Pinpoint the cell where the given text exists, returning its [X, Y] midpoint coordinate. 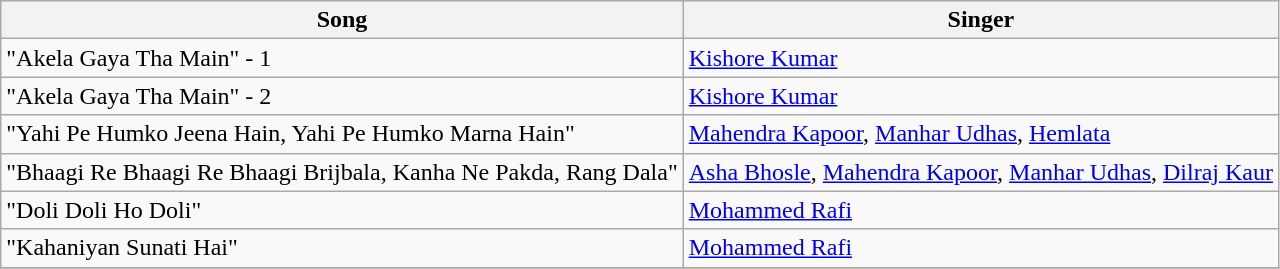
"Doli Doli Ho Doli" [342, 210]
Song [342, 20]
"Kahaniyan Sunati Hai" [342, 248]
"Yahi Pe Humko Jeena Hain, Yahi Pe Humko Marna Hain" [342, 134]
Asha Bhosle, Mahendra Kapoor, Manhar Udhas, Dilraj Kaur [980, 172]
"Akela Gaya Tha Main" - 1 [342, 58]
"Akela Gaya Tha Main" - 2 [342, 96]
"Bhaagi Re Bhaagi Re Bhaagi Brijbala, Kanha Ne Pakda, Rang Dala" [342, 172]
Singer [980, 20]
Mahendra Kapoor, Manhar Udhas, Hemlata [980, 134]
